Detect which cell encompasses the target text, then output its [X, Y] center coordinate. 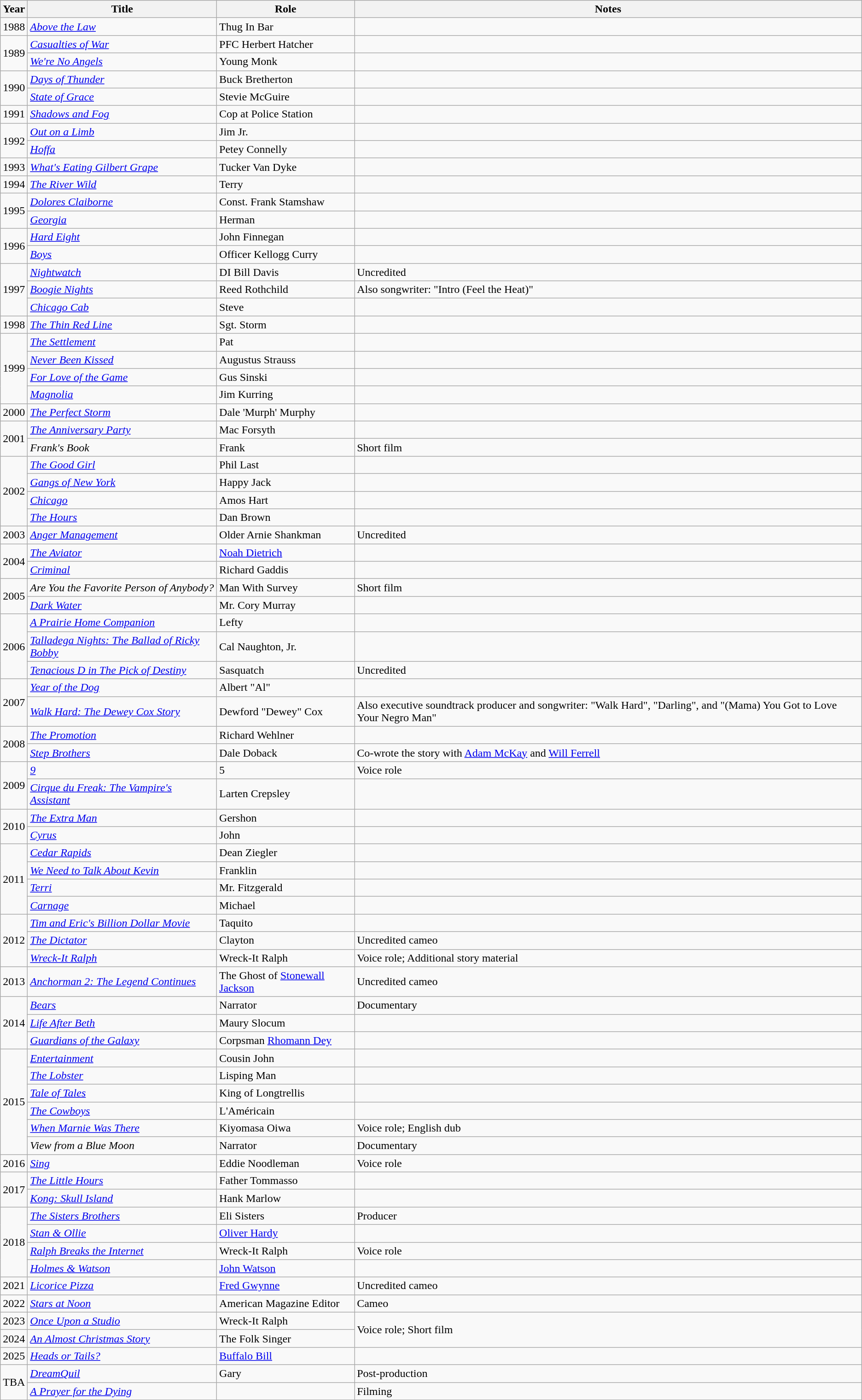
Licorice Pizza [122, 1286]
Boys [122, 255]
Frank [285, 447]
2000 [14, 412]
Talladega Nights: The Ballad of Ricky Bobby [122, 647]
Co-wrote the story with Adam McKay and Will Ferrell [608, 752]
Tenacious D in The Pick of Destiny [122, 670]
Oliver Hardy [285, 1233]
Cirque du Freak: The Vampire's Assistant [122, 794]
What's Eating Gilbert Grape [122, 167]
2007 [14, 703]
1995 [14, 210]
DI Bill Davis [285, 272]
Chicago Cab [122, 307]
2025 [14, 1356]
Jim Jr. [285, 132]
Young Monk [285, 62]
1999 [14, 368]
Frank's Book [122, 447]
TBA [14, 1382]
Casualties of War [122, 44]
Days of Thunder [122, 79]
The Settlement [122, 342]
Above the Law [122, 27]
2003 [14, 535]
1998 [14, 325]
DreamQuil [122, 1373]
Maury Slocum [285, 1023]
Older Arnie Shankman [285, 535]
Lisping Man [285, 1075]
Carnage [122, 905]
View from a Blue Moon [122, 1146]
Out on a Limb [122, 132]
5 [285, 770]
Year of the Dog [122, 688]
The River Wild [122, 184]
Eddie Noodleman [285, 1163]
We're No Angels [122, 62]
King of Longtrellis [285, 1093]
Tim and Eric's Billion Dollar Movie [122, 923]
Cal Naughton, Jr. [285, 647]
The Promotion [122, 735]
2018 [14, 1242]
Buck Bretherton [285, 79]
Life After Beth [122, 1023]
Hard Eight [122, 237]
2021 [14, 1286]
Michael [285, 905]
L'Américain [285, 1110]
Tucker Van Dyke [285, 167]
2002 [14, 491]
The Aviator [122, 553]
Taquito [285, 923]
The Ghost of Stonewall Jackson [285, 982]
We Need to Talk About Kevin [122, 870]
Heads or Tails? [122, 1356]
An Almost Christmas Story [122, 1338]
The Extra Man [122, 817]
Georgia [122, 220]
The Little Hours [122, 1181]
Tale of Tales [122, 1093]
Stan & Ollie [122, 1233]
Franklin [285, 870]
2001 [14, 438]
Bears [122, 1005]
2015 [14, 1102]
Buffalo Bill [285, 1356]
2014 [14, 1023]
Dean Ziegler [285, 853]
Gary [285, 1373]
Sgt. Storm [285, 325]
The Dictator [122, 940]
Also executive soundtrack producer and songwriter: "Walk Hard", "Darling", and "(Mama) You Got to Love Your Negro Man" [608, 711]
Walk Hard: The Dewey Cox Story [122, 711]
2011 [14, 879]
Post-production [608, 1373]
Pat [285, 342]
2024 [14, 1338]
2004 [14, 561]
The Perfect Storm [122, 412]
Mac Forsyth [285, 430]
Kong: Skull Island [122, 1198]
Phil Last [285, 465]
Guardians of the Galaxy [122, 1040]
Cousin John [285, 1058]
Terri [122, 888]
2017 [14, 1190]
American Magazine Editor [285, 1303]
Once Upon a Studio [122, 1321]
2012 [14, 940]
John [285, 835]
Year [14, 9]
When Marnie Was There [122, 1128]
Stars at Noon [122, 1303]
Dan Brown [285, 518]
Steve [285, 307]
Cameo [608, 1303]
2008 [14, 744]
Eli Sisters [285, 1216]
Dewford "Dewey" Cox [285, 711]
Hoffa [122, 149]
2010 [14, 826]
1988 [14, 27]
John Finnegan [285, 237]
9 [122, 770]
Role [285, 9]
Step Brothers [122, 752]
1990 [14, 88]
Filming [608, 1391]
Notes [608, 9]
Jim Kurring [285, 395]
Lefty [285, 623]
Clayton [285, 940]
Entertainment [122, 1058]
Ralph Breaks the Internet [122, 1251]
Augustus Strauss [285, 360]
Man With Survey [285, 588]
The Folk Singer [285, 1338]
For Love of the Game [122, 377]
Hank Marlow [285, 1198]
2009 [14, 785]
Never Been Kissed [122, 360]
Reed Rothchild [285, 290]
Thug In Bar [285, 27]
Boogie Nights [122, 290]
Gershon [285, 817]
Officer Kellogg Curry [285, 255]
1989 [14, 53]
Corpsman Rhomann Dey [285, 1040]
Father Tommasso [285, 1181]
2022 [14, 1303]
The Good Girl [122, 465]
Const. Frank Stamshaw [285, 202]
Sasquatch [285, 670]
2023 [14, 1321]
Mr. Cory Murray [285, 605]
A Prairie Home Companion [122, 623]
Mr. Fitzgerald [285, 888]
Cyrus [122, 835]
1996 [14, 246]
Anchorman 2: The Legend Continues [122, 982]
Are You the Favorite Person of Anybody? [122, 588]
John Watson [285, 1268]
Magnolia [122, 395]
Chicago [122, 500]
Dolores Claiborne [122, 202]
PFC Herbert Hatcher [285, 44]
Cop at Police Station [285, 114]
The Hours [122, 518]
Shadows and Fog [122, 114]
Herman [285, 220]
Gus Sinski [285, 377]
Noah Dietrich [285, 553]
2005 [14, 596]
Nightwatch [122, 272]
Dale 'Murph' Murphy [285, 412]
2013 [14, 982]
Gangs of New York [122, 482]
2016 [14, 1163]
Stevie McGuire [285, 97]
Amos Hart [285, 500]
Richard Gaddis [285, 570]
1993 [14, 167]
Petey Connelly [285, 149]
Terry [285, 184]
The Thin Red Line [122, 325]
A Prayer for the Dying [122, 1391]
Producer [608, 1216]
Richard Wehlner [285, 735]
Cedar Rapids [122, 853]
2006 [14, 647]
Dale Doback [285, 752]
Sing [122, 1163]
Voice role; English dub [608, 1128]
The Anniversary Party [122, 430]
Anger Management [122, 535]
1994 [14, 184]
The Cowboys [122, 1110]
Title [122, 9]
Voice role; Short film [608, 1330]
The Sisters Brothers [122, 1216]
Dark Water [122, 605]
1992 [14, 140]
Also songwriter: "Intro (Feel the Heat)" [608, 290]
Criminal [122, 570]
Kiyomasa Oiwa [285, 1128]
Voice role; Additional story material [608, 958]
Happy Jack [285, 482]
1991 [14, 114]
Larten Crepsley [285, 794]
The Lobster [122, 1075]
State of Grace [122, 97]
Albert "Al" [285, 688]
1997 [14, 290]
Holmes & Watson [122, 1268]
Fred Gwynne [285, 1286]
